Search for the cell housing the specified text and yield its (x, y) center coordinate. 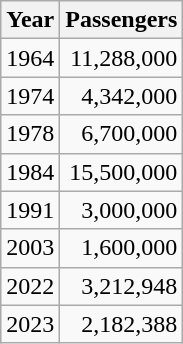
1964 (30, 58)
11,288,000 (122, 58)
Year (30, 20)
1984 (30, 172)
Passengers (122, 20)
3,000,000 (122, 210)
1978 (30, 134)
15,500,000 (122, 172)
2,182,388 (122, 324)
2022 (30, 286)
6,700,000 (122, 134)
1974 (30, 96)
3,212,948 (122, 286)
4,342,000 (122, 96)
1,600,000 (122, 248)
2003 (30, 248)
2023 (30, 324)
1991 (30, 210)
